Return the [X, Y] coordinate for the center point of the cell that contains the specified text.  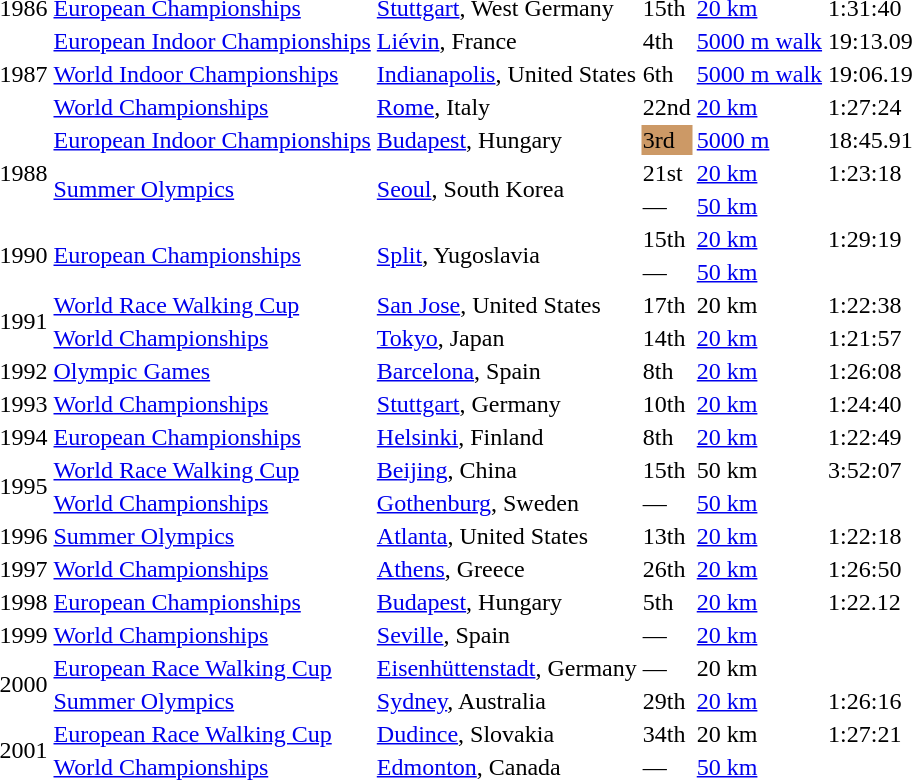
Athens, Greece [506, 569]
14th [666, 338]
Seoul, South Korea [506, 190]
Seville, Spain [506, 635]
Stuttgart, Germany [506, 404]
Dudince, Slovakia [506, 734]
Beijing, China [506, 470]
Rome, Italy [506, 107]
5000 m [759, 140]
10th [666, 404]
3rd [666, 140]
Tokyo, Japan [506, 338]
Helsinki, Finland [506, 437]
29th [666, 701]
World Indoor Championships [212, 74]
Olympic Games [212, 371]
13th [666, 536]
Barcelona, Spain [506, 371]
5th [666, 602]
26th [666, 569]
6th [666, 74]
Liévin, France [506, 41]
17th [666, 305]
Split, Yugoslavia [506, 256]
21st [666, 173]
Atlanta, United States [506, 536]
Eisenhüttenstadt, Germany [506, 668]
4th [666, 41]
San Jose, United States [506, 305]
Indianapolis, United States [506, 74]
34th [666, 734]
Sydney, Australia [506, 701]
22nd [666, 107]
Gothenburg, Sweden [506, 503]
